Scan for the cell matching the given text and deliver its (x, y) coordinate at center. 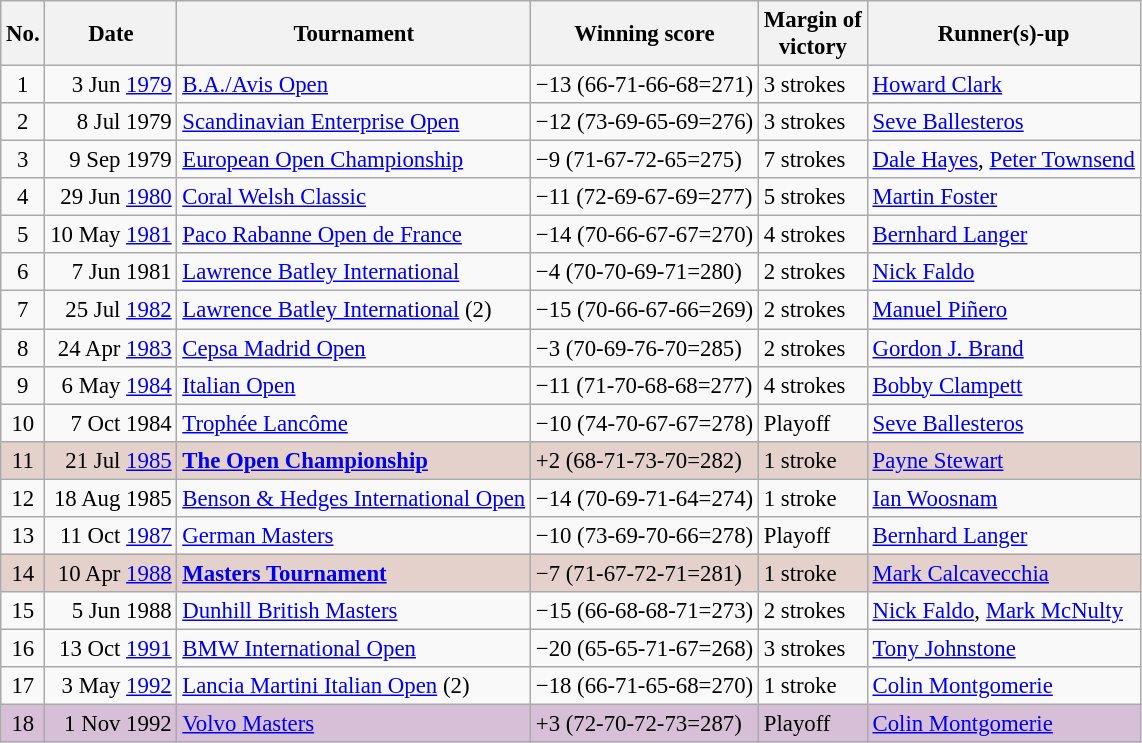
8 (23, 348)
24 Apr 1983 (111, 348)
6 May 1984 (111, 385)
−18 (66-71-65-68=270) (644, 686)
BMW International Open (354, 648)
Howard Clark (1004, 85)
+2 (68-71-73-70=282) (644, 460)
Masters Tournament (354, 573)
5 Jun 1988 (111, 611)
Tony Johnstone (1004, 648)
Volvo Masters (354, 724)
21 Jul 1985 (111, 460)
Cepsa Madrid Open (354, 348)
9 Sep 1979 (111, 160)
9 (23, 385)
Martin Foster (1004, 197)
−11 (71-70-68-68=277) (644, 385)
16 (23, 648)
11 Oct 1987 (111, 536)
17 (23, 686)
Benson & Hedges International Open (354, 498)
German Masters (354, 536)
Dunhill British Masters (354, 611)
−4 (70-70-69-71=280) (644, 273)
−7 (71-67-72-71=281) (644, 573)
8 Jul 1979 (111, 122)
Scandinavian Enterprise Open (354, 122)
Lawrence Batley International (354, 273)
−15 (70-66-67-66=269) (644, 310)
−13 (66-71-66-68=271) (644, 85)
European Open Championship (354, 160)
No. (23, 34)
25 Jul 1982 (111, 310)
2 (23, 122)
13 (23, 536)
3 (23, 160)
Payne Stewart (1004, 460)
1 (23, 85)
Nick Faldo (1004, 273)
Coral Welsh Classic (354, 197)
Nick Faldo, Mark McNulty (1004, 611)
−3 (70-69-76-70=285) (644, 348)
Date (111, 34)
−12 (73-69-65-69=276) (644, 122)
18 (23, 724)
Bobby Clampett (1004, 385)
−10 (74-70-67-67=278) (644, 423)
The Open Championship (354, 460)
Ian Woosnam (1004, 498)
7 (23, 310)
5 strokes (812, 197)
3 Jun 1979 (111, 85)
Italian Open (354, 385)
Lawrence Batley International (2) (354, 310)
Margin ofvictory (812, 34)
−9 (71-67-72-65=275) (644, 160)
+3 (72-70-72-73=287) (644, 724)
−11 (72-69-67-69=277) (644, 197)
Gordon J. Brand (1004, 348)
11 (23, 460)
10 May 1981 (111, 235)
−20 (65-65-71-67=268) (644, 648)
1 Nov 1992 (111, 724)
29 Jun 1980 (111, 197)
3 May 1992 (111, 686)
−15 (66-68-68-71=273) (644, 611)
4 (23, 197)
7 Oct 1984 (111, 423)
Paco Rabanne Open de France (354, 235)
−14 (70-66-67-67=270) (644, 235)
6 (23, 273)
Tournament (354, 34)
10 Apr 1988 (111, 573)
Mark Calcavecchia (1004, 573)
Dale Hayes, Peter Townsend (1004, 160)
15 (23, 611)
5 (23, 235)
Winning score (644, 34)
7 Jun 1981 (111, 273)
−14 (70-69-71-64=274) (644, 498)
13 Oct 1991 (111, 648)
Lancia Martini Italian Open (2) (354, 686)
10 (23, 423)
14 (23, 573)
7 strokes (812, 160)
Manuel Piñero (1004, 310)
Trophée Lancôme (354, 423)
18 Aug 1985 (111, 498)
−10 (73-69-70-66=278) (644, 536)
Runner(s)-up (1004, 34)
B.A./Avis Open (354, 85)
12 (23, 498)
